Find where the given text appears and provide that cell's center as [X, Y] coordinate. 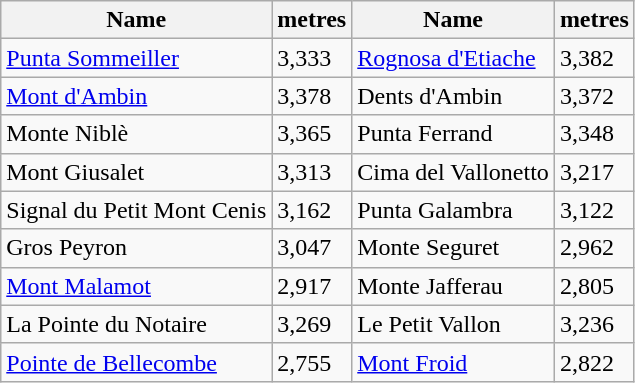
La Pointe du Notaire [136, 324]
Mont Giusalet [136, 172]
2,917 [312, 286]
3,236 [594, 324]
Monte Seguret [454, 248]
3,217 [594, 172]
Cima del Vallonetto [454, 172]
Mont d'Ambin [136, 96]
3,269 [312, 324]
2,962 [594, 248]
Signal du Petit Mont Cenis [136, 210]
Mont Froid [454, 362]
Monte Jafferau [454, 286]
2,755 [312, 362]
Punta Galambra [454, 210]
Dents d'Ambin [454, 96]
Le Petit Vallon [454, 324]
Pointe de Bellecombe [136, 362]
3,162 [312, 210]
Mont Malamot [136, 286]
3,372 [594, 96]
3,378 [312, 96]
Monte Niblè [136, 134]
3,122 [594, 210]
2,822 [594, 362]
2,805 [594, 286]
3,047 [312, 248]
Gros Peyron [136, 248]
3,382 [594, 58]
3,348 [594, 134]
3,313 [312, 172]
Punta Sommeiller [136, 58]
Rognosa d'Etiache [454, 58]
3,365 [312, 134]
3,333 [312, 58]
Punta Ferrand [454, 134]
